Extract the [x, y] coordinate from the center of the cell holding the provided text.  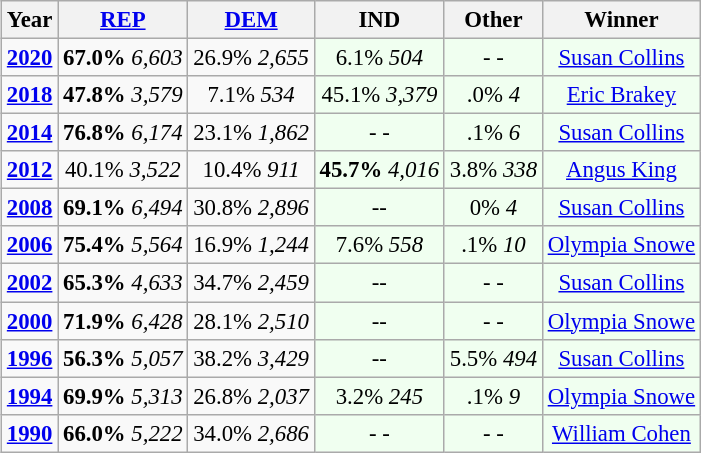
56.3% 5,057 [123, 358]
2008 [30, 208]
69.1% 6,494 [123, 208]
75.4% 5,564 [123, 245]
69.9% 5,313 [123, 396]
34.0% 2,686 [251, 433]
.1% 9 [493, 396]
William Cohen [621, 433]
2002 [30, 283]
0% 4 [493, 208]
10.4% 911 [251, 170]
2012 [30, 170]
47.8% 3,579 [123, 95]
3.2% 245 [379, 396]
Angus King [621, 170]
16.9% 1,244 [251, 245]
.0% 4 [493, 95]
71.9% 6,428 [123, 321]
5.5% 494 [493, 358]
28.1% 2,510 [251, 321]
45.1% 3,379 [379, 95]
DEM [251, 20]
REP [123, 20]
66.0% 5,222 [123, 433]
45.7% 4,016 [379, 170]
Other [493, 20]
30.8% 2,896 [251, 208]
2014 [30, 133]
65.3% 4,633 [123, 283]
IND [379, 20]
40.1% 3,522 [123, 170]
1990 [30, 433]
2018 [30, 95]
76.8% 6,174 [123, 133]
2020 [30, 58]
26.8% 2,037 [251, 396]
1994 [30, 396]
34.7% 2,459 [251, 283]
1996 [30, 358]
.1% 6 [493, 133]
26.9% 2,655 [251, 58]
.1% 10 [493, 245]
2000 [30, 321]
2006 [30, 245]
23.1% 1,862 [251, 133]
Eric Brakey [621, 95]
7.6% 558 [379, 245]
Winner [621, 20]
Year [30, 20]
38.2% 3,429 [251, 358]
7.1% 534 [251, 95]
6.1% 504 [379, 58]
3.8% 338 [493, 170]
67.0% 6,603 [123, 58]
